For the text-containing cell, return its midpoint in [X, Y] coordinate format. 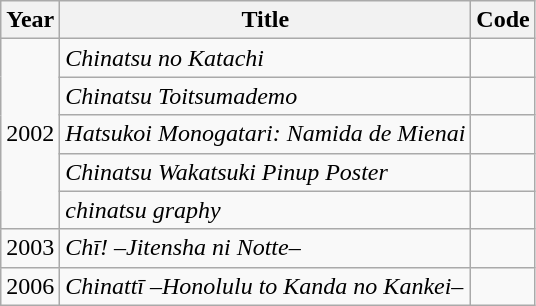
2002 [30, 134]
2006 [30, 286]
Year [30, 20]
Chī! –Jitensha ni Notte– [266, 248]
Chinatsu no Katachi [266, 58]
Chinatsu Toitsumademo [266, 96]
Chinatsu Wakatsuki Pinup Poster [266, 172]
chinatsu graphy [266, 210]
Hatsukoi Monogatari: Namida de Mienai [266, 134]
2003 [30, 248]
Code [503, 20]
Title [266, 20]
Chinattī –Honolulu to Kanda no Kankei– [266, 286]
